Return the [x, y] coordinate for the center point of the cell that contains the specified text.  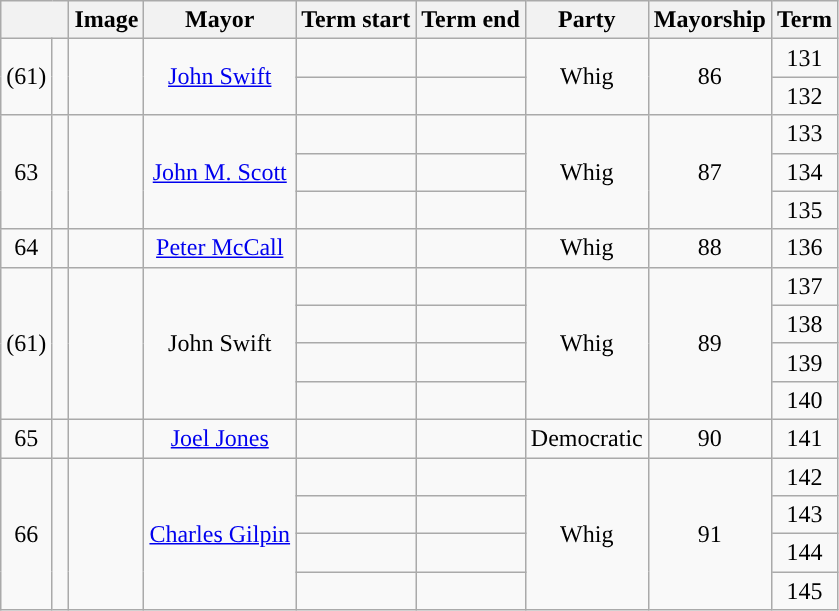
138 [804, 324]
Term end [471, 20]
Peter McCall [220, 248]
140 [804, 400]
136 [804, 248]
139 [804, 362]
Joel Jones [220, 438]
Term start [356, 20]
63 [26, 172]
66 [26, 534]
88 [710, 248]
65 [26, 438]
133 [804, 134]
Party [586, 20]
91 [710, 534]
135 [804, 210]
143 [804, 515]
John M. Scott [220, 172]
131 [804, 58]
87 [710, 172]
Charles Gilpin [220, 534]
Term [804, 20]
137 [804, 286]
86 [710, 77]
90 [710, 438]
Democratic [586, 438]
144 [804, 553]
132 [804, 96]
142 [804, 477]
145 [804, 591]
Mayor [220, 20]
Mayorship [710, 20]
Image [106, 20]
89 [710, 343]
64 [26, 248]
134 [804, 172]
141 [804, 438]
